Extract the [X, Y] coordinate from the center of the cell holding the provided text.  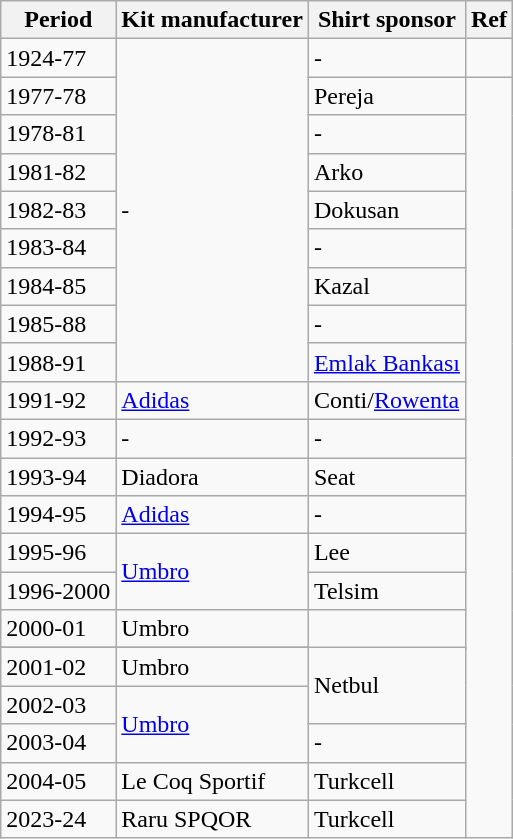
Shirt sponsor [386, 20]
Seat [386, 477]
1992-93 [58, 438]
2000-01 [58, 629]
1981-82 [58, 172]
Diadora [212, 477]
Emlak Bankası [386, 362]
Kazal [386, 286]
1991-92 [58, 400]
1978-81 [58, 134]
1982-83 [58, 210]
Dokusan [386, 210]
1983-84 [58, 248]
2023-24 [58, 819]
Raru SPQOR [212, 819]
Pereja [386, 96]
2001-02 [58, 667]
Lee [386, 553]
Ref [488, 20]
1977-78 [58, 96]
Le Coq Sportif [212, 781]
1994-95 [58, 515]
1985-88 [58, 324]
Arko [386, 172]
2002-03 [58, 705]
1995-96 [58, 553]
1988-91 [58, 362]
2003-04 [58, 743]
Netbul [386, 686]
1984-85 [58, 286]
1996-2000 [58, 591]
Period [58, 20]
2004-05 [58, 781]
1993-94 [58, 477]
Conti/Rowenta [386, 400]
Telsim [386, 591]
1924-77 [58, 58]
Kit manufacturer [212, 20]
